Scan for the cell matching the given text and deliver its (X, Y) coordinate at center. 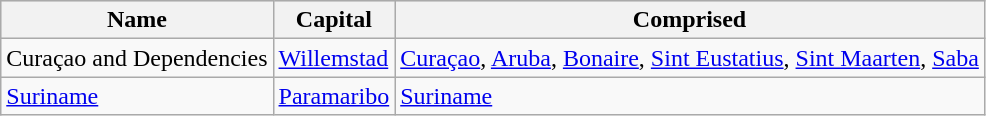
Capital (334, 20)
Paramaribo (334, 96)
Curaçao, Aruba, Bonaire, Sint Eustatius, Sint Maarten, Saba (690, 58)
Willemstad (334, 58)
Comprised (690, 20)
Curaçao and Dependencies (137, 58)
Name (137, 20)
